Pinpoint the cell where the given text exists, returning its (X, Y) midpoint coordinate. 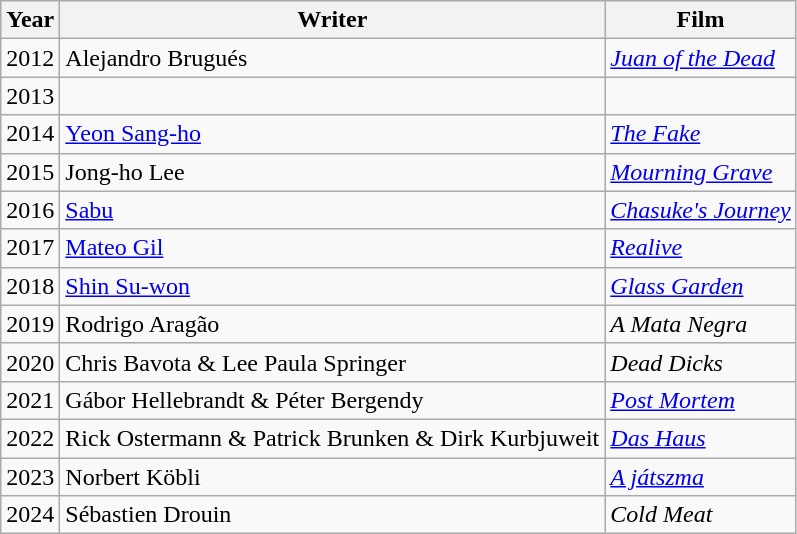
Yeon Sang-ho (332, 134)
Sébastien Drouin (332, 515)
Cold Meat (700, 515)
Das Haus (700, 438)
2013 (30, 96)
Mateo Gil (332, 248)
A játszma (700, 477)
Juan of the Dead (700, 58)
The Fake (700, 134)
Shin Su-won (332, 286)
Glass Garden (700, 286)
A Mata Negra (700, 324)
Dead Dicks (700, 362)
Realive (700, 248)
2020 (30, 362)
2019 (30, 324)
Post Mortem (700, 400)
Rick Ostermann & Patrick Brunken & Dirk Kurbjuweit (332, 438)
2017 (30, 248)
Rodrigo Aragão (332, 324)
2021 (30, 400)
Writer (332, 20)
Chris Bavota & Lee Paula Springer (332, 362)
2012 (30, 58)
Jong-ho Lee (332, 172)
2023 (30, 477)
Chasuke's Journey (700, 210)
2022 (30, 438)
2014 (30, 134)
Mourning Grave (700, 172)
Year (30, 20)
Gábor Hellebrandt & Péter Bergendy (332, 400)
Film (700, 20)
2016 (30, 210)
Norbert Köbli (332, 477)
Alejandro Brugués (332, 58)
2024 (30, 515)
2018 (30, 286)
Sabu (332, 210)
2015 (30, 172)
